Capture the cell that displays the provided text and extract its (x, y) central coordinate. 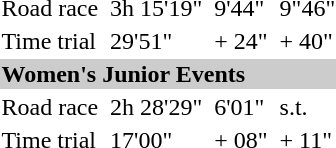
Time trial (50, 41)
+ 24" (241, 41)
29'51" (156, 41)
2h 28'29" (156, 107)
6'01" (241, 107)
Road race (50, 107)
